Determine the (x, y) coordinate at the center of the cell enclosing the given text.  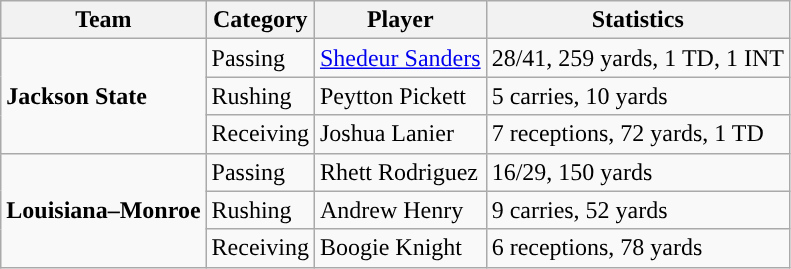
9 carries, 52 yards (638, 210)
28/41, 259 yards, 1 TD, 1 INT (638, 58)
Andrew Henry (400, 210)
Joshua Lanier (400, 134)
Team (104, 20)
Jackson State (104, 96)
Statistics (638, 20)
6 receptions, 78 yards (638, 248)
5 carries, 10 yards (638, 96)
Peytton Pickett (400, 96)
7 receptions, 72 yards, 1 TD (638, 134)
Louisiana–Monroe (104, 210)
16/29, 150 yards (638, 172)
Boogie Knight (400, 248)
Category (260, 20)
Rhett Rodriguez (400, 172)
Shedeur Sanders (400, 58)
Player (400, 20)
